Identify which cell holds the provided text, then report its (x, y) central coordinate. 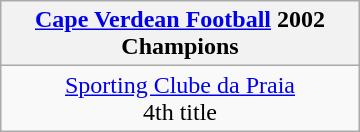
Sporting Clube da Praia4th title (180, 98)
Cape Verdean Football 2002Champions (180, 34)
